Capture the cell that displays the provided text and extract its [X, Y] central coordinate. 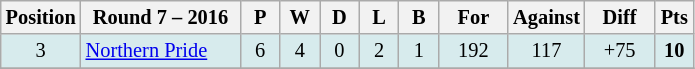
Pts [674, 17]
For [474, 17]
Diff [620, 17]
6 [260, 51]
B [419, 17]
2 [379, 51]
D [340, 17]
1 [419, 51]
W [300, 17]
Round 7 – 2016 [161, 17]
4 [300, 51]
P [260, 17]
Northern Pride [161, 51]
+75 [620, 51]
Position [41, 17]
3 [41, 51]
L [379, 17]
Against [546, 17]
117 [546, 51]
0 [340, 51]
10 [674, 51]
192 [474, 51]
